From the cell containing the given text, extract its center point as [X, Y] coordinate. 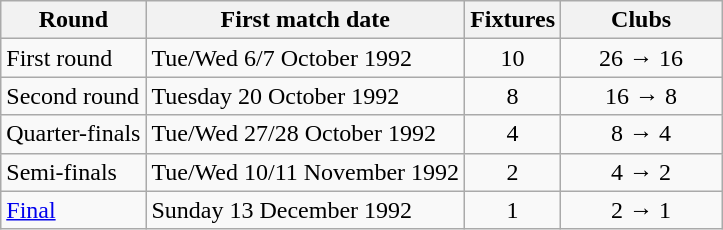
Final [74, 210]
8 [513, 96]
Semi-finals [74, 172]
4 → 2 [642, 172]
Tuesday 20 October 1992 [306, 96]
Round [74, 20]
1 [513, 210]
Clubs [642, 20]
4 [513, 134]
2 [513, 172]
16 → 8 [642, 96]
Sunday 13 December 1992 [306, 210]
Fixtures [513, 20]
Tue/Wed 10/11 November 1992 [306, 172]
Tue/Wed 6/7 October 1992 [306, 58]
First round [74, 58]
26 → 16 [642, 58]
8 → 4 [642, 134]
Quarter-finals [74, 134]
Second round [74, 96]
2 → 1 [642, 210]
10 [513, 58]
First match date [306, 20]
Tue/Wed 27/28 October 1992 [306, 134]
